Return [X, Y] of the center of cell containing provided text 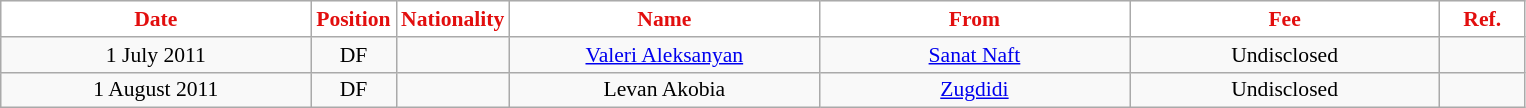
Position [354, 19]
Nationality [452, 19]
Sanat Naft [974, 55]
Fee [1285, 19]
Valeri Aleksanyan [664, 55]
1 August 2011 [156, 90]
From [974, 19]
Date [156, 19]
Levan Akobia [664, 90]
1 July 2011 [156, 55]
Ref. [1482, 19]
Zugdidi [974, 90]
Name [664, 19]
